Detect which cell encompasses the target text, then output its [x, y] center coordinate. 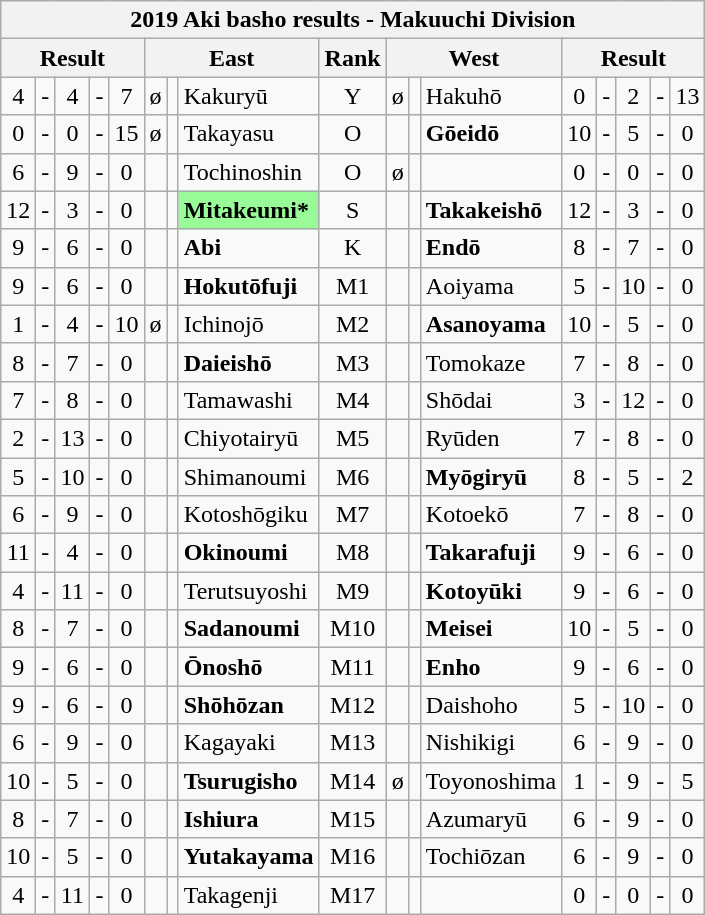
M4 [352, 400]
M13 [352, 743]
Nishikigi [490, 743]
Tochinoshin [248, 172]
Daishoho [490, 705]
Toyonoshima [490, 781]
Tsurugisho [248, 781]
Tomokaze [490, 362]
Chiyotairyū [248, 438]
Kotoyūki [490, 591]
Myōgiryū [490, 477]
Ryūden [490, 438]
Ishiura [248, 819]
Sadanoumi [248, 629]
Ōnoshō [248, 667]
Endō [490, 248]
Kakuryū [248, 96]
Abi [248, 248]
K [352, 248]
West [474, 58]
Terutsuyoshi [248, 591]
M17 [352, 895]
M3 [352, 362]
15 [126, 134]
M7 [352, 515]
2019 Aki basho results - Makuuchi Division [353, 20]
Gōeidō [490, 134]
M9 [352, 591]
Takakeishō [490, 210]
M12 [352, 705]
Hakuhō [490, 96]
Kotoshōgiku [248, 515]
Daieishō [248, 362]
Mitakeumi* [248, 210]
Kotoekō [490, 515]
Enho [490, 667]
Shōhōzan [248, 705]
Takayasu [248, 134]
Tamawashi [248, 400]
Ichinojō [248, 324]
M8 [352, 553]
Takarafuji [490, 553]
M5 [352, 438]
Rank [352, 58]
Hokutōfuji [248, 286]
M15 [352, 819]
M10 [352, 629]
M2 [352, 324]
M16 [352, 857]
Aoiyama [490, 286]
M6 [352, 477]
Asanoyama [490, 324]
Takagenji [248, 895]
East [232, 58]
Okinoumi [248, 553]
Meisei [490, 629]
S [352, 210]
Kagayaki [248, 743]
Y [352, 96]
Azumaryū [490, 819]
M14 [352, 781]
Shimanoumi [248, 477]
Shōdai [490, 400]
M1 [352, 286]
Tochiōzan [490, 857]
M11 [352, 667]
Yutakayama [248, 857]
